Output the [X, Y] coordinate of the center of the cell containing the given text.  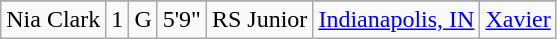
RS Junior [259, 20]
5'9" [182, 20]
Indianapolis, IN [396, 20]
1 [118, 20]
Nia Clark [54, 20]
G [143, 20]
Xavier [518, 20]
